Locate the cell with the specified text and output its (x, y) center coordinate. 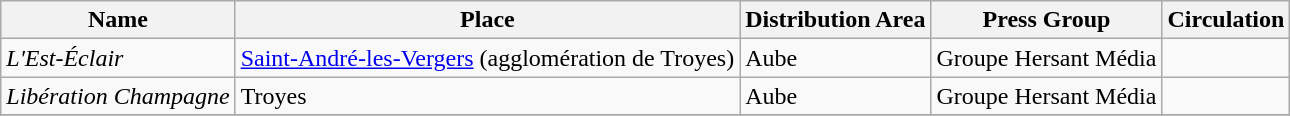
Place (488, 20)
L'Est-Éclair (118, 58)
Saint-André-les-Vergers (agglomération de Troyes) (488, 58)
Press Group (1046, 20)
Distribution Area (836, 20)
Circulation (1226, 20)
Troyes (488, 96)
Libération Champagne (118, 96)
Name (118, 20)
